Output the (X, Y) coordinate of the center of the cell containing the given text.  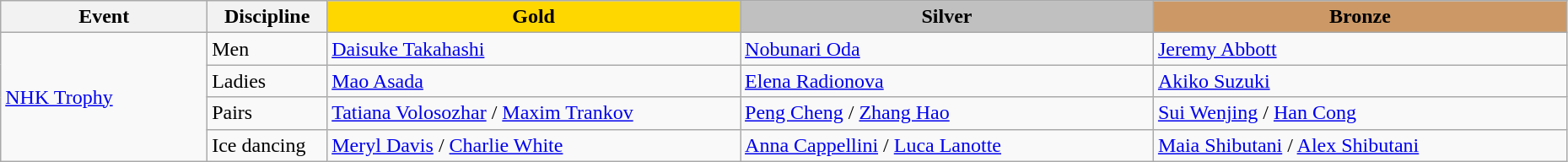
Jeremy Abbott (1360, 49)
Event (105, 17)
Silver (947, 17)
Pairs (267, 113)
Akiko Suzuki (1360, 81)
Ice dancing (267, 145)
Elena Radionova (947, 81)
NHK Trophy (105, 97)
Maia Shibutani / Alex Shibutani (1360, 145)
Gold (534, 17)
Anna Cappellini / Luca Lanotte (947, 145)
Sui Wenjing / Han Cong (1360, 113)
Ladies (267, 81)
Mao Asada (534, 81)
Discipline (267, 17)
Daisuke Takahashi (534, 49)
Meryl Davis / Charlie White (534, 145)
Nobunari Oda (947, 49)
Peng Cheng / Zhang Hao (947, 113)
Tatiana Volosozhar / Maxim Trankov (534, 113)
Bronze (1360, 17)
Men (267, 49)
